Output the (X, Y) coordinate of the center of the cell containing the given text.  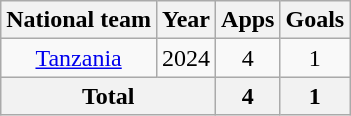
Apps (248, 20)
National team (79, 20)
Year (186, 20)
Tanzania (79, 58)
Goals (315, 20)
2024 (186, 58)
Total (108, 96)
